Extract the (X, Y) coordinate from the center of the cell holding the provided text.  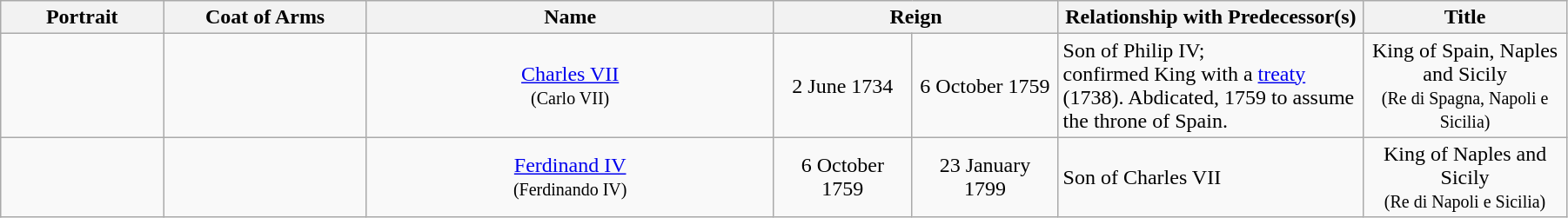
Name (569, 17)
Reign (915, 17)
Son of Philip IV;confirmed King with a treaty (1738). Abdicated, 1759 to assume the throne of Spain. (1211, 85)
Relationship with Predecessor(s) (1211, 17)
23 January 1799 (985, 177)
2 June 1734 (842, 85)
King of Naples and Sicily(Re di Napoli e Sicilia) (1465, 177)
Charles VII(Carlo VII) (569, 85)
King of Spain, Naples and Sicily(Re di Spagna, Napoli e Sicilia) (1465, 85)
Son of Charles VII (1211, 177)
Title (1465, 17)
Ferdinand IV(Ferdinando IV) (569, 177)
Coat of Arms (265, 17)
Portrait (82, 17)
